Identify which cell holds the provided text, then report its [X, Y] central coordinate. 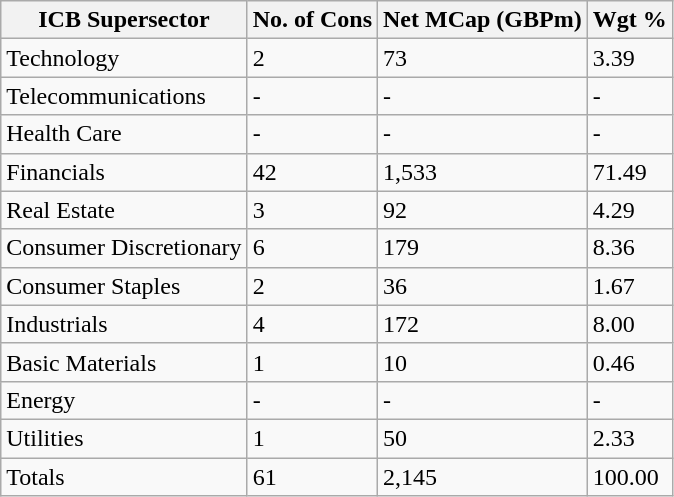
61 [312, 477]
10 [483, 362]
3.39 [630, 58]
0.46 [630, 362]
4.29 [630, 210]
No. of Cons [312, 20]
179 [483, 248]
Industrials [124, 324]
Real Estate [124, 210]
2,145 [483, 477]
8.00 [630, 324]
Consumer Staples [124, 286]
4 [312, 324]
50 [483, 438]
8.36 [630, 248]
100.00 [630, 477]
3 [312, 210]
Net MCap (GBPm) [483, 20]
1.67 [630, 286]
Energy [124, 400]
71.49 [630, 172]
ICB Supersector [124, 20]
Health Care [124, 134]
172 [483, 324]
1,533 [483, 172]
42 [312, 172]
Consumer Discretionary [124, 248]
Basic Materials [124, 362]
Wgt % [630, 20]
Utilities [124, 438]
2.33 [630, 438]
36 [483, 286]
73 [483, 58]
6 [312, 248]
Totals [124, 477]
Financials [124, 172]
Telecommunications [124, 96]
Technology [124, 58]
92 [483, 210]
